Return the [X, Y] coordinate for the center point of the cell that contains the specified text.  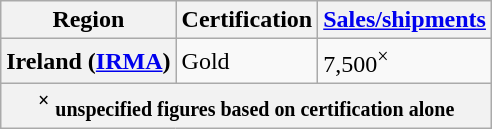
× unspecified figures based on certification alone [246, 106]
Sales/shipments [405, 20]
7,500× [405, 62]
Ireland (IRMA) [88, 62]
Certification [247, 20]
Region [88, 20]
Gold [247, 62]
